Return the (x, y) coordinate for the center point of the cell that contains the specified text.  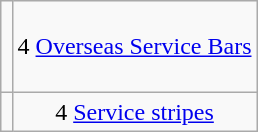
4 Overseas Service Bars (134, 47)
4 Service stripes (134, 112)
